Identify which cell holds the provided text, then report its (X, Y) central coordinate. 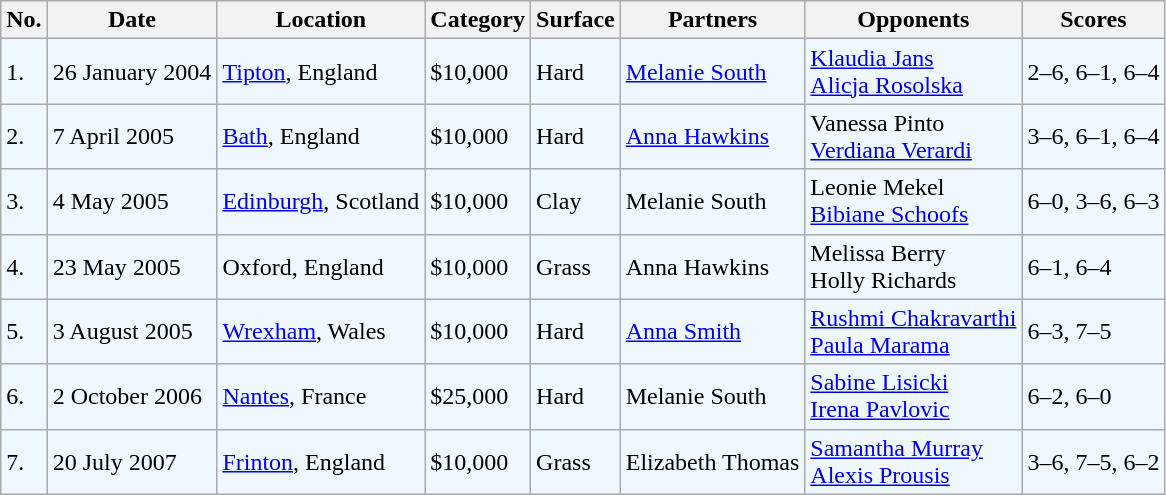
Sabine Lisicki Irena Pavlovic (914, 396)
Samantha Murray Alexis Prousis (914, 462)
Melissa Berry Holly Richards (914, 266)
3 August 2005 (132, 332)
Category (478, 20)
Leonie Mekel Bibiane Schoofs (914, 202)
Wrexham, Wales (321, 332)
Opponents (914, 20)
Elizabeth Thomas (712, 462)
20 July 2007 (132, 462)
Edinburgh, Scotland (321, 202)
3–6, 7–5, 6–2 (1094, 462)
Vanessa Pinto Verdiana Verardi (914, 136)
Tipton, England (321, 72)
23 May 2005 (132, 266)
Bath, England (321, 136)
7 April 2005 (132, 136)
6–2, 6–0 (1094, 396)
2 October 2006 (132, 396)
26 January 2004 (132, 72)
4 May 2005 (132, 202)
6–1, 6–4 (1094, 266)
Anna Smith (712, 332)
2–6, 6–1, 6–4 (1094, 72)
Surface (576, 20)
4. (24, 266)
6–0, 3–6, 6–3 (1094, 202)
Partners (712, 20)
Frinton, England (321, 462)
3. (24, 202)
Clay (576, 202)
6–3, 7–5 (1094, 332)
Nantes, France (321, 396)
No. (24, 20)
Date (132, 20)
Location (321, 20)
Klaudia Jans Alicja Rosolska (914, 72)
Rushmi Chakravarthi Paula Marama (914, 332)
5. (24, 332)
Oxford, England (321, 266)
$25,000 (478, 396)
Scores (1094, 20)
7. (24, 462)
3–6, 6–1, 6–4 (1094, 136)
1. (24, 72)
2. (24, 136)
6. (24, 396)
